Return the [x, y] coordinate for the center point of the cell that contains the specified text.  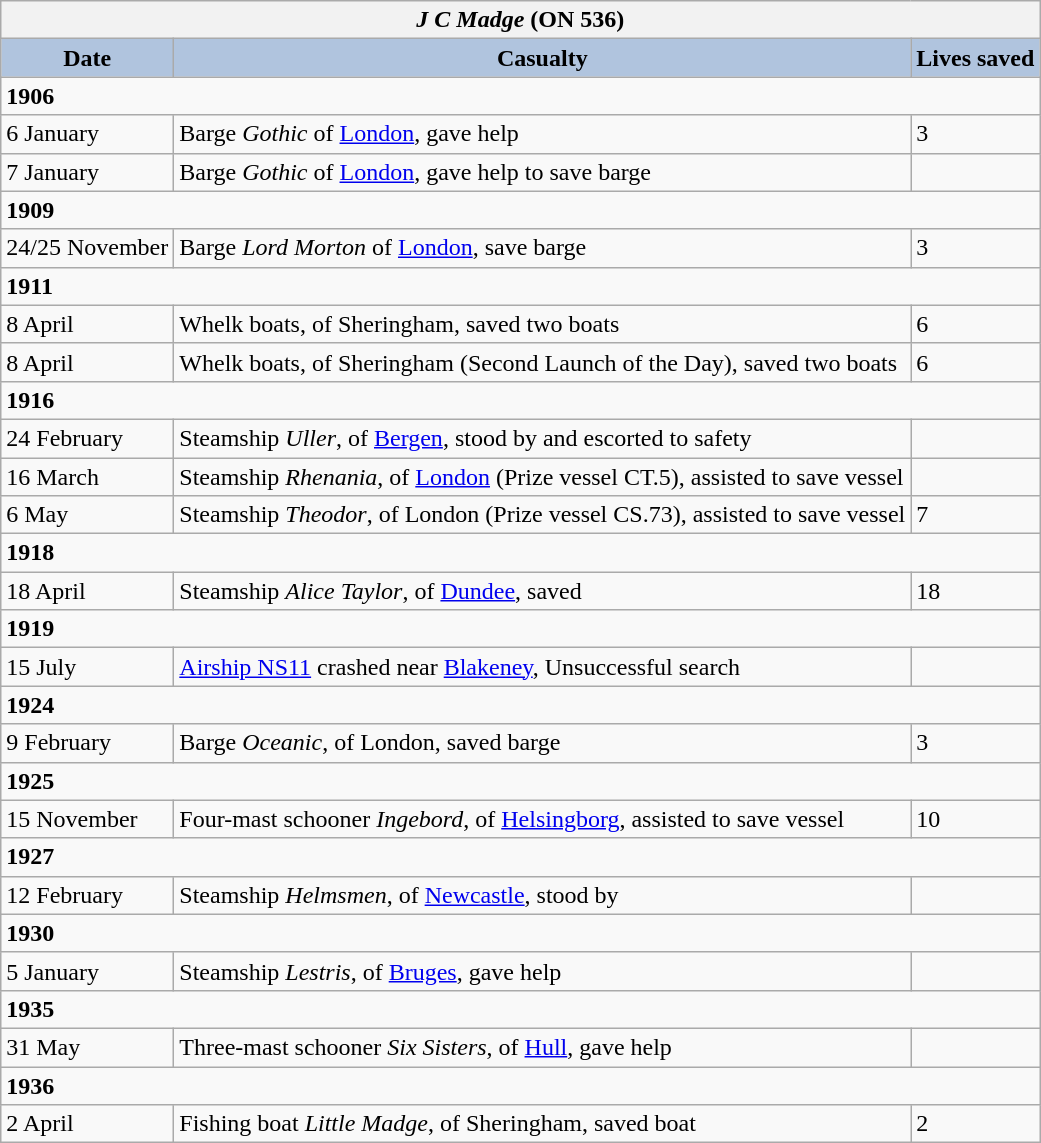
2 April [88, 1124]
24 February [88, 438]
5 January [88, 971]
J C Madge (ON 536) [520, 20]
31 May [88, 1047]
Steamship Lestris, of Bruges, gave help [542, 971]
Casualty [542, 58]
1930 [520, 933]
Steamship Uller, of Bergen, stood by and escorted to safety [542, 438]
16 March [88, 477]
1925 [520, 781]
1916 [520, 400]
1911 [520, 286]
1918 [520, 553]
10 [976, 819]
9 February [88, 743]
2 [976, 1124]
Three-mast schooner Six Sisters, of Hull, gave help [542, 1047]
1924 [520, 705]
Barge Gothic of London, gave help to save barge [542, 172]
15 July [88, 667]
24/25 November [88, 248]
Barge Lord Morton of London, save barge [542, 248]
12 February [88, 895]
Four-mast schooner Ingebord, of Helsingborg, assisted to save vessel [542, 819]
15 November [88, 819]
Steamship Alice Taylor, of Dundee, saved [542, 591]
18 April [88, 591]
1936 [520, 1085]
7 January [88, 172]
Date [88, 58]
1909 [520, 210]
Steamship Helmsmen, of Newcastle, stood by [542, 895]
6 May [88, 515]
6 January [88, 134]
Steamship Theodor, of London (Prize vessel CS.73), assisted to save vessel [542, 515]
Fishing boat Little Madge, of Sheringham, saved boat [542, 1124]
Lives saved [976, 58]
18 [976, 591]
1906 [520, 96]
Steamship Rhenania, of London (Prize vessel CT.5), assisted to save vessel [542, 477]
Whelk boats, of Sheringham (Second Launch of the Day), saved two boats [542, 362]
1919 [520, 629]
Whelk boats, of Sheringham, saved two boats [542, 324]
Airship NS11 crashed near Blakeney, Unsuccessful search [542, 667]
1935 [520, 1009]
Barge Oceanic, of London, saved barge [542, 743]
1927 [520, 857]
Barge Gothic of London, gave help [542, 134]
7 [976, 515]
